Extract the [x, y] coordinate from the center of the cell holding the provided text.  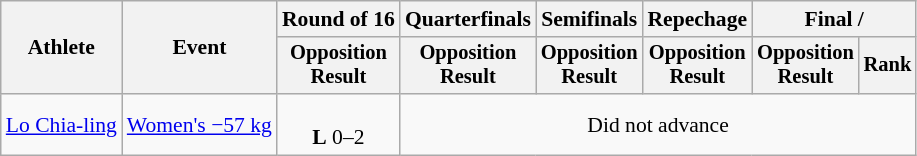
Semifinals [590, 19]
Lo Chia-ling [62, 124]
Quarterfinals [468, 19]
Rank [888, 66]
L 0–2 [338, 124]
Repechage [697, 19]
Event [200, 48]
Did not advance [658, 124]
Round of 16 [338, 19]
Athlete [62, 48]
Women's −57 kg [200, 124]
Final / [834, 19]
